Return the [X, Y] coordinate for the center point of the cell that contains the specified text.  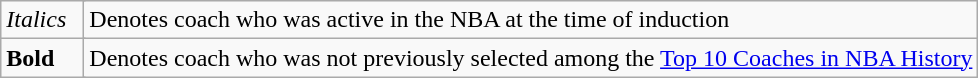
Italics [42, 20]
Bold [42, 58]
Denotes coach who was not previously selected among the Top 10 Coaches in NBA History [531, 58]
Denotes coach who was active in the NBA at the time of induction [531, 20]
